Identify which cell holds the provided text, then report its [X, Y] central coordinate. 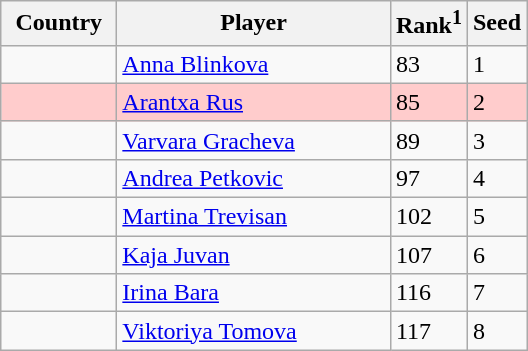
116 [428, 293]
Kaja Juvan [254, 255]
Varvara Gracheva [254, 140]
Player [254, 24]
7 [496, 293]
Viktoriya Tomova [254, 331]
117 [428, 331]
Arantxa Rus [254, 102]
Seed [496, 24]
89 [428, 140]
6 [496, 255]
Andrea Petkovic [254, 178]
Country [59, 24]
8 [496, 331]
85 [428, 102]
1 [496, 64]
2 [496, 102]
102 [428, 217]
Martina Trevisan [254, 217]
Rank1 [428, 24]
3 [496, 140]
107 [428, 255]
97 [428, 178]
4 [496, 178]
Anna Blinkova [254, 64]
5 [496, 217]
Irina Bara [254, 293]
83 [428, 64]
